For the text-containing cell, return its midpoint in [X, Y] coordinate format. 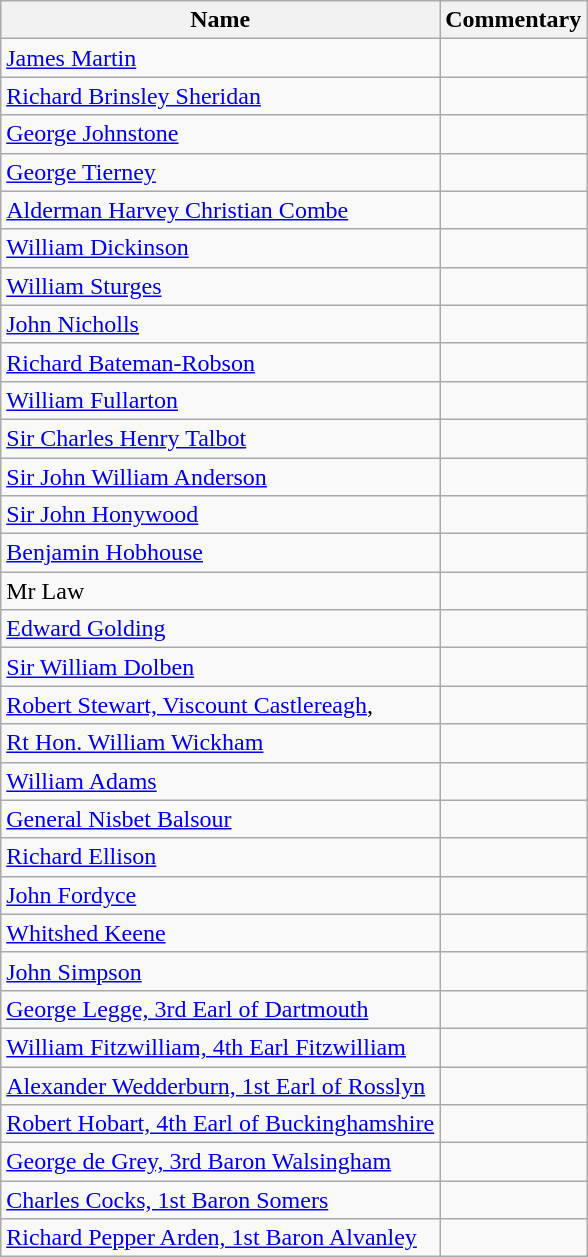
Mr Law [220, 591]
George Johnstone [220, 134]
William Adams [220, 781]
Sir John William Anderson [220, 477]
Sir William Dolben [220, 667]
Name [220, 20]
Rt Hon. William Wickham [220, 743]
George de Grey, 3rd Baron Walsingham [220, 1162]
Whitshed Keene [220, 933]
William Sturges [220, 286]
Commentary [514, 20]
Richard Pepper Arden, 1st Baron Alvanley [220, 1238]
Alexander Wedderburn, 1st Earl of Rosslyn [220, 1085]
John Nicholls [220, 324]
Sir John Honywood [220, 515]
William Fullarton [220, 400]
Sir Charles Henry Talbot [220, 438]
Benjamin Hobhouse [220, 553]
General Nisbet Balsour [220, 819]
Richard Brinsley Sheridan [220, 96]
Edward Golding [220, 629]
George Tierney [220, 172]
William Fitzwilliam, 4th Earl Fitzwilliam [220, 1047]
Robert Stewart, Viscount Castlereagh, [220, 705]
George Legge, 3rd Earl of Dartmouth [220, 1009]
John Simpson [220, 971]
William Dickinson [220, 248]
Robert Hobart, 4th Earl of Buckinghamshire [220, 1124]
James Martin [220, 58]
Richard Bateman-Robson [220, 362]
Alderman Harvey Christian Combe [220, 210]
Richard Ellison [220, 857]
John Fordyce [220, 895]
Charles Cocks, 1st Baron Somers [220, 1200]
